Determine the [X, Y] coordinate at the center of the cell enclosing the given text.  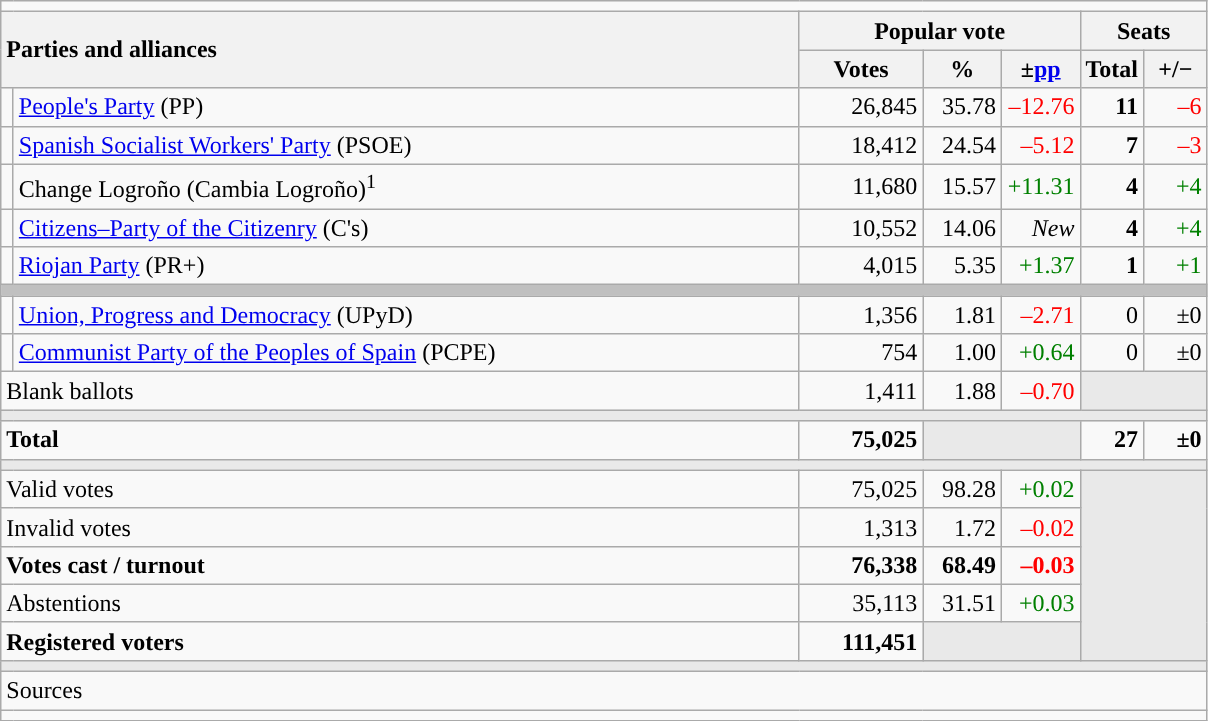
–6 [1176, 107]
Sources [604, 691]
Invalid votes [400, 527]
11 [1112, 107]
–0.70 [1040, 391]
% [962, 69]
Parties and alliances [400, 50]
–0.02 [1040, 527]
–3 [1176, 145]
–12.76 [1040, 107]
1,411 [861, 391]
754 [861, 353]
31.51 [962, 603]
Registered voters [400, 641]
–0.03 [1040, 565]
–5.12 [1040, 145]
35.78 [962, 107]
+0.03 [1040, 603]
11,680 [861, 186]
111,451 [861, 641]
10,552 [861, 228]
1,313 [861, 527]
5.35 [962, 266]
76,338 [861, 565]
98.28 [962, 489]
1.81 [962, 315]
Votes cast / turnout [400, 565]
1.88 [962, 391]
Citizens–Party of the Citizenry (C's) [406, 228]
Seats [1144, 31]
18,412 [861, 145]
+/− [1176, 69]
+11.31 [1040, 186]
Communist Party of the Peoples of Spain (PCPE) [406, 353]
People's Party (PP) [406, 107]
+0.64 [1040, 353]
35,113 [861, 603]
+1 [1176, 266]
+0.02 [1040, 489]
4,015 [861, 266]
+1.37 [1040, 266]
Blank ballots [400, 391]
Union, Progress and Democracy (UPyD) [406, 315]
1.00 [962, 353]
New [1040, 228]
1,356 [861, 315]
Votes [861, 69]
7 [1112, 145]
Change Logroño (Cambia Logroño)1 [406, 186]
1 [1112, 266]
Abstentions [400, 603]
24.54 [962, 145]
14.06 [962, 228]
Popular vote [940, 31]
±pp [1040, 69]
Spanish Socialist Workers' Party (PSOE) [406, 145]
26,845 [861, 107]
1.72 [962, 527]
15.57 [962, 186]
27 [1112, 440]
Riojan Party (PR+) [406, 266]
68.49 [962, 565]
–2.71 [1040, 315]
Valid votes [400, 489]
